Return (x, y) of the center of cell containing provided text 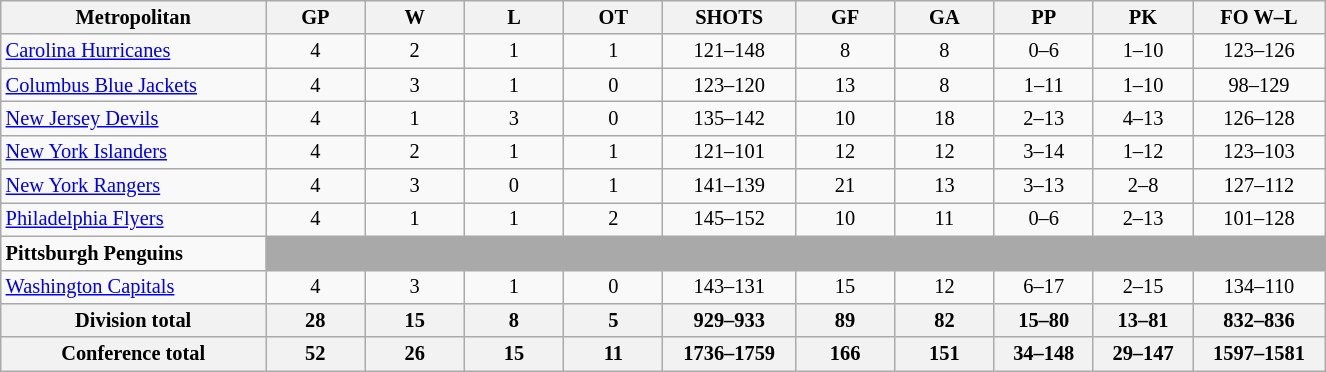
Metropolitan (134, 17)
929–933 (729, 320)
121–101 (729, 152)
PK (1142, 17)
123–126 (1260, 51)
L (514, 17)
832–836 (1260, 320)
126–128 (1260, 118)
1–11 (1044, 85)
143–131 (729, 287)
1–12 (1142, 152)
SHOTS (729, 17)
Philadelphia Flyers (134, 219)
21 (844, 186)
2–8 (1142, 186)
145–152 (729, 219)
Pittsburgh Penguins (134, 253)
29–147 (1142, 354)
13–81 (1142, 320)
127–112 (1260, 186)
52 (316, 354)
Columbus Blue Jackets (134, 85)
FO W–L (1260, 17)
26 (414, 354)
123–120 (729, 85)
Washington Capitals (134, 287)
101–128 (1260, 219)
166 (844, 354)
New Jersey Devils (134, 118)
1736–1759 (729, 354)
151 (944, 354)
15–80 (1044, 320)
New York Rangers (134, 186)
3–13 (1044, 186)
PP (1044, 17)
Division total (134, 320)
Conference total (134, 354)
135–142 (729, 118)
28 (316, 320)
OT (614, 17)
141–139 (729, 186)
34–148 (1044, 354)
18 (944, 118)
6–17 (1044, 287)
1597–1581 (1260, 354)
3–14 (1044, 152)
98–129 (1260, 85)
82 (944, 320)
W (414, 17)
5 (614, 320)
GP (316, 17)
Carolina Hurricanes (134, 51)
2–15 (1142, 287)
121–148 (729, 51)
4–13 (1142, 118)
134–110 (1260, 287)
GF (844, 17)
New York Islanders (134, 152)
89 (844, 320)
GA (944, 17)
123–103 (1260, 152)
